Capture the cell that displays the provided text and extract its (X, Y) central coordinate. 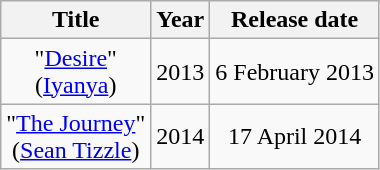
Year (180, 20)
"Desire" (Iyanya) (76, 72)
17 April 2014 (295, 136)
Release date (295, 20)
"The Journey" (Sean Tizzle) (76, 136)
2014 (180, 136)
6 February 2013 (295, 72)
Title (76, 20)
2013 (180, 72)
